Pinpoint the cell where the given text exists, returning its (x, y) midpoint coordinate. 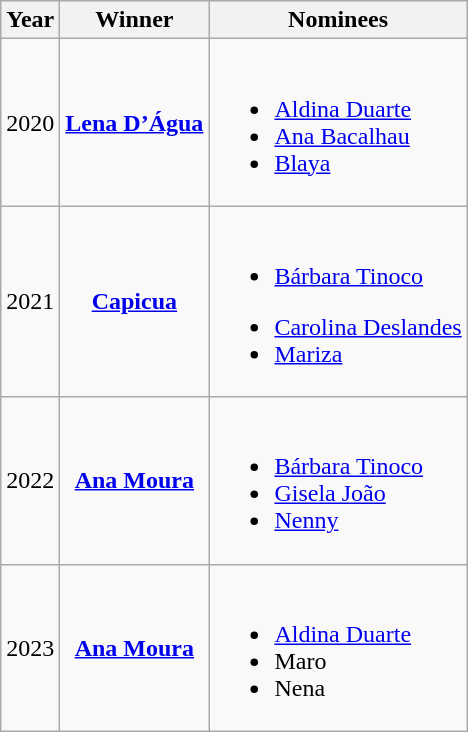
Capicua (134, 302)
Winner (134, 20)
Aldina DuarteMaroNena (338, 648)
2023 (30, 648)
Aldina DuarteAna BacalhauBlaya (338, 122)
2020 (30, 122)
Year (30, 20)
2021 (30, 302)
Lena D’Água (134, 122)
Bárbara TinocoGisela JoãoNenny (338, 480)
Nominees (338, 20)
Bárbara TinocoCarolina DeslandesMariza (338, 302)
2022 (30, 480)
